From the cell containing the given text, extract its center point as (X, Y) coordinate. 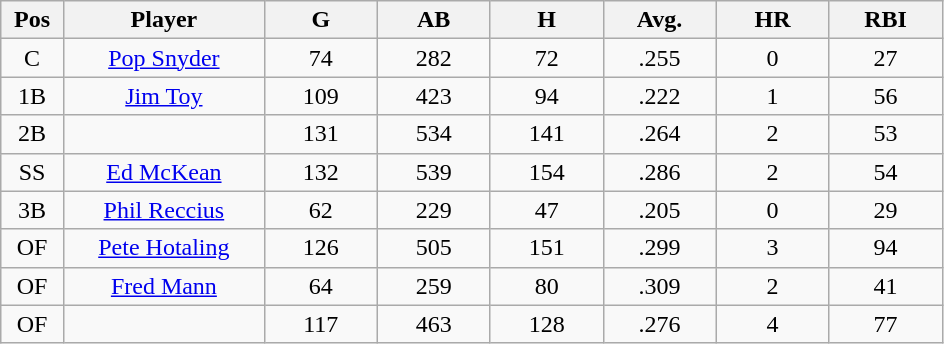
3 (772, 248)
77 (886, 324)
539 (434, 172)
62 (320, 210)
74 (320, 58)
3B (32, 210)
282 (434, 58)
Avg. (660, 20)
4 (772, 324)
Fred Mann (164, 286)
117 (320, 324)
AB (434, 20)
64 (320, 286)
54 (886, 172)
463 (434, 324)
259 (434, 286)
H (546, 20)
109 (320, 96)
29 (886, 210)
141 (546, 134)
.276 (660, 324)
SS (32, 172)
Pop Snyder (164, 58)
1B (32, 96)
53 (886, 134)
56 (886, 96)
.299 (660, 248)
.222 (660, 96)
154 (546, 172)
72 (546, 58)
41 (886, 286)
126 (320, 248)
1 (772, 96)
423 (434, 96)
80 (546, 286)
G (320, 20)
Jim Toy (164, 96)
.205 (660, 210)
132 (320, 172)
47 (546, 210)
Player (164, 20)
.309 (660, 286)
151 (546, 248)
505 (434, 248)
Pete Hotaling (164, 248)
229 (434, 210)
128 (546, 324)
.286 (660, 172)
Pos (32, 20)
.264 (660, 134)
.255 (660, 58)
C (32, 58)
131 (320, 134)
534 (434, 134)
HR (772, 20)
Ed McKean (164, 172)
2B (32, 134)
RBI (886, 20)
Phil Reccius (164, 210)
27 (886, 58)
